Identify which cell holds the provided text, then report its (x, y) central coordinate. 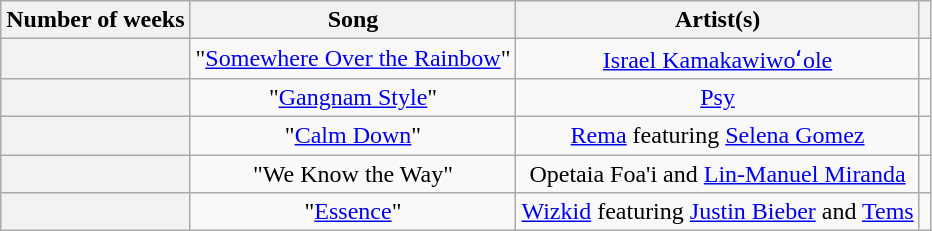
Song (353, 20)
Number of weeks (96, 20)
Rema featuring Selena Gomez (718, 135)
"Somewhere Over the Rainbow" (353, 59)
"Calm Down" (353, 135)
"Gangnam Style" (353, 97)
"Essence" (353, 212)
Opetaia Foa'i and Lin-Manuel Miranda (718, 173)
Israel Kamakawiwoʻole (718, 59)
Psy (718, 97)
"We Know the Way" (353, 173)
Wizkid featuring Justin Bieber and Tems (718, 212)
Artist(s) (718, 20)
